From the cell containing the given text, extract its center point as (X, Y) coordinate. 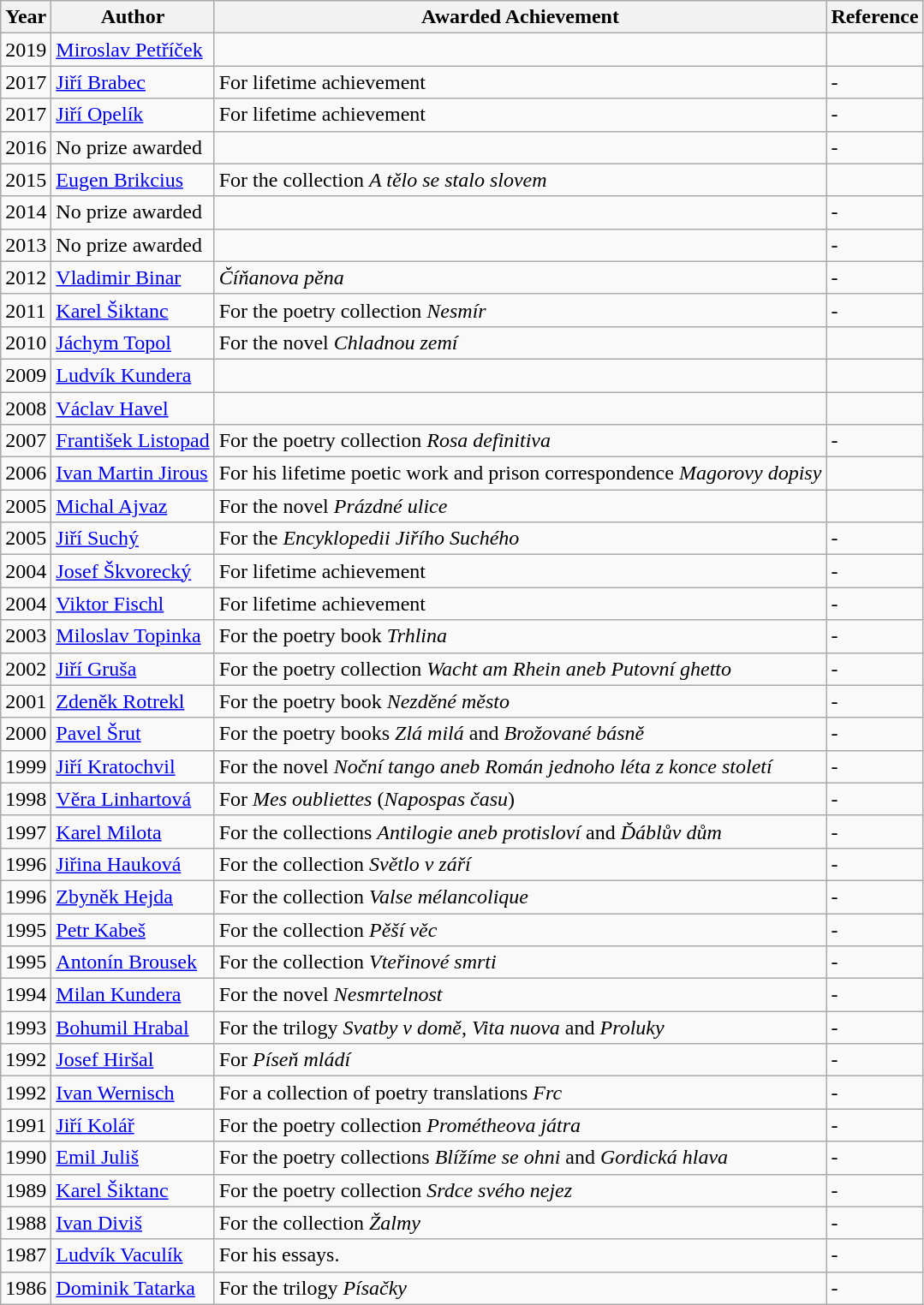
Milan Kundera (133, 995)
Ludvík Kundera (133, 375)
For the poetry collections Blížíme se ohni and Gordická hlava (521, 1158)
For the poetry books Zlá milá and Brožované básně (521, 734)
Zbyněk Hejda (133, 897)
Josef Hiršal (133, 1060)
1991 (26, 1125)
2008 (26, 408)
For Mes oubliettes (Napospas času) (521, 799)
For Píseň mládí (521, 1060)
2013 (26, 245)
For his lifetime poetic work and prison correspondence Magorovy dopisy (521, 474)
2003 (26, 636)
Jiří Gruša (133, 669)
For the poetry collection Rosa definitiva (521, 441)
Jiří Kratochvil (133, 766)
For the poetry book Trhlina (521, 636)
For the poetry collection Prométheova játra (521, 1125)
1998 (26, 799)
For the collections Antilogie aneb protisloví and Ďáblův dům (521, 831)
Miloslav Topinka (133, 636)
2015 (26, 180)
1986 (26, 1288)
Jiří Opelík (133, 115)
2001 (26, 701)
Author (133, 17)
Emil Juliš (133, 1158)
1994 (26, 995)
Jáchym Topol (133, 343)
For the poetry book Nezděné město (521, 701)
Michal Ajvaz (133, 506)
Viktor Fischl (133, 604)
Josef Škvorecký (133, 571)
Bohumil Hrabal (133, 1028)
2000 (26, 734)
Ivan Wernisch (133, 1093)
Věra Linhartová (133, 799)
1988 (26, 1223)
Petr Kabeš (133, 929)
Antonín Brousek (133, 962)
Dominik Tatarka (133, 1288)
For the Encyklopedii Jiřího Suchého (521, 539)
Jiří Suchý (133, 539)
Pavel Šrut (133, 734)
2009 (26, 375)
For the collection Pěší věc (521, 929)
Václav Havel (133, 408)
2006 (26, 474)
For a collection of poetry translations Frc (521, 1093)
2016 (26, 147)
2007 (26, 441)
For the collection Vteřinové smrti (521, 962)
Reference (875, 17)
Eugen Brikcius (133, 180)
1987 (26, 1255)
Jiří Kolář (133, 1125)
Ivan Martin Jirous (133, 474)
2012 (26, 277)
2011 (26, 310)
Karel Milota (133, 831)
2002 (26, 669)
For the novel Nesmrtelnost (521, 995)
For the poetry collection Wacht am Rhein aneb Putovní ghetto (521, 669)
1999 (26, 766)
For the novel Chladnou zemí (521, 343)
For the novel Prázdné ulice (521, 506)
Zdeněk Rotrekl (133, 701)
1990 (26, 1158)
Číňanova pěna (521, 277)
For the trilogy Písačky (521, 1288)
1989 (26, 1190)
Jiří Brabec (133, 82)
For his essays. (521, 1255)
For the trilogy Svatby v domě, Vita nuova and Proluky (521, 1028)
Miroslav Petříček (133, 50)
Ludvík Vaculík (133, 1255)
František Listopad (133, 441)
Jiřina Hauková (133, 864)
2014 (26, 212)
Vladimir Binar (133, 277)
For the collection Žalmy (521, 1223)
For the novel Noční tango aneb Román jednoho léta z konce století (521, 766)
2010 (26, 343)
For the collection Světlo v září (521, 864)
For the collection Valse mélancolique (521, 897)
For the poetry collection Nesmír (521, 310)
For the poetry collection Srdce svého nejez (521, 1190)
Awarded Achievement (521, 17)
2019 (26, 50)
1993 (26, 1028)
Year (26, 17)
1997 (26, 831)
Ivan Diviš (133, 1223)
For the collection A tělo se stalo slovem (521, 180)
